From the cell containing the given text, extract its center point as [X, Y] coordinate. 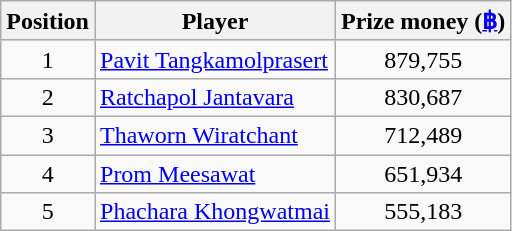
712,489 [422, 135]
555,183 [422, 212]
3 [48, 135]
Player [214, 21]
5 [48, 212]
Position [48, 21]
1 [48, 59]
830,687 [422, 97]
879,755 [422, 59]
Ratchapol Jantavara [214, 97]
4 [48, 173]
Phachara Khongwatmai [214, 212]
Prize money (฿) [422, 21]
651,934 [422, 173]
Prom Meesawat [214, 173]
Thaworn Wiratchant [214, 135]
2 [48, 97]
Pavit Tangkamolprasert [214, 59]
